Identify which cell holds the provided text, then report its (X, Y) central coordinate. 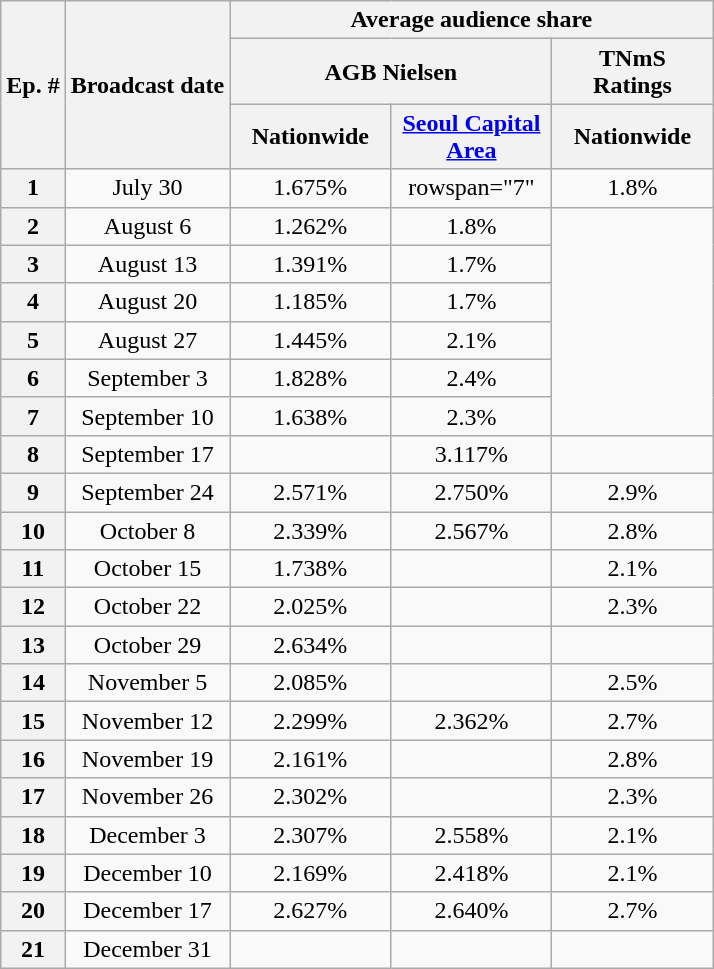
1.738% (310, 569)
4 (33, 302)
2.558% (472, 835)
September 10 (148, 416)
November 19 (148, 759)
11 (33, 569)
2 (33, 226)
August 20 (148, 302)
2.307% (310, 835)
21 (33, 949)
August 6 (148, 226)
1.262% (310, 226)
12 (33, 607)
September 17 (148, 454)
Average audience share (472, 20)
2.161% (310, 759)
17 (33, 797)
October 15 (148, 569)
rowspan="7" (472, 188)
5 (33, 340)
2.418% (472, 873)
2.627% (310, 911)
September 24 (148, 492)
3.117% (472, 454)
8 (33, 454)
August 27 (148, 340)
December 17 (148, 911)
2.750% (472, 492)
2.169% (310, 873)
Seoul Capital Area (472, 136)
2.5% (632, 683)
13 (33, 645)
Ep. # (33, 85)
TNmS Ratings (632, 72)
2.9% (632, 492)
2.362% (472, 721)
2.302% (310, 797)
December 3 (148, 835)
November 26 (148, 797)
3 (33, 264)
1.185% (310, 302)
AGB Nielsen (391, 72)
10 (33, 531)
December 31 (148, 949)
2.339% (310, 531)
15 (33, 721)
December 10 (148, 873)
November 12 (148, 721)
2.567% (472, 531)
2.634% (310, 645)
1.638% (310, 416)
6 (33, 378)
July 30 (148, 188)
1.675% (310, 188)
16 (33, 759)
19 (33, 873)
November 5 (148, 683)
1.445% (310, 340)
October 29 (148, 645)
2.025% (310, 607)
2.640% (472, 911)
October 8 (148, 531)
20 (33, 911)
1 (33, 188)
2.299% (310, 721)
2.571% (310, 492)
18 (33, 835)
9 (33, 492)
7 (33, 416)
1.391% (310, 264)
1.828% (310, 378)
August 13 (148, 264)
2.4% (472, 378)
14 (33, 683)
September 3 (148, 378)
October 22 (148, 607)
Broadcast date (148, 85)
2.085% (310, 683)
